Capture the cell that displays the provided text and extract its [X, Y] central coordinate. 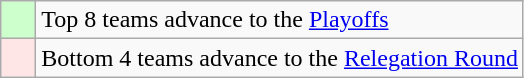
Bottom 4 teams advance to the Relegation Round [280, 58]
Top 8 teams advance to the Playoffs [280, 20]
